Pinpoint the cell where the given text exists, returning its [x, y] midpoint coordinate. 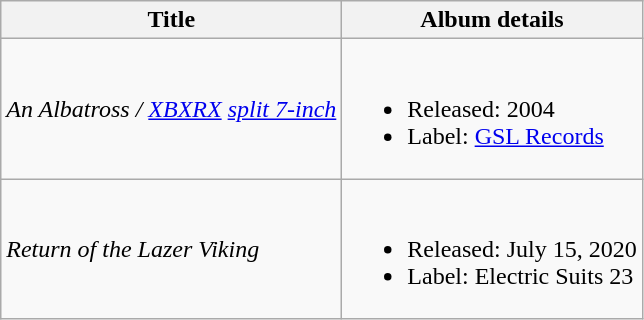
Released: 2004Label: GSL Records [492, 109]
Return of the Lazer Viking [172, 249]
Released: July 15, 2020Label: Electric Suits 23 [492, 249]
Title [172, 20]
Album details [492, 20]
An Albatross / XBXRX split 7-inch [172, 109]
